Identify which cell holds the provided text, then report its (x, y) central coordinate. 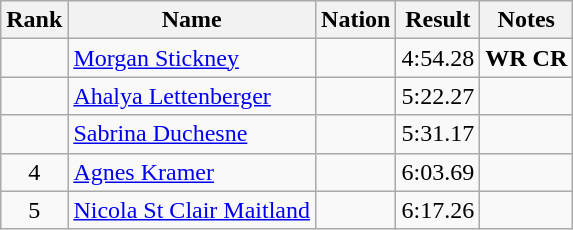
Rank (34, 20)
Name (192, 20)
4:54.28 (438, 58)
Morgan Stickney (192, 58)
Nicola St Clair Maitland (192, 210)
5:22.27 (438, 96)
Sabrina Duchesne (192, 134)
5:31.17 (438, 134)
4 (34, 172)
6:03.69 (438, 172)
Notes (526, 20)
5 (34, 210)
Agnes Kramer (192, 172)
Nation (356, 20)
WR CR (526, 58)
Result (438, 20)
Ahalya Lettenberger (192, 96)
6:17.26 (438, 210)
